Return [x, y] of the center of cell containing provided text 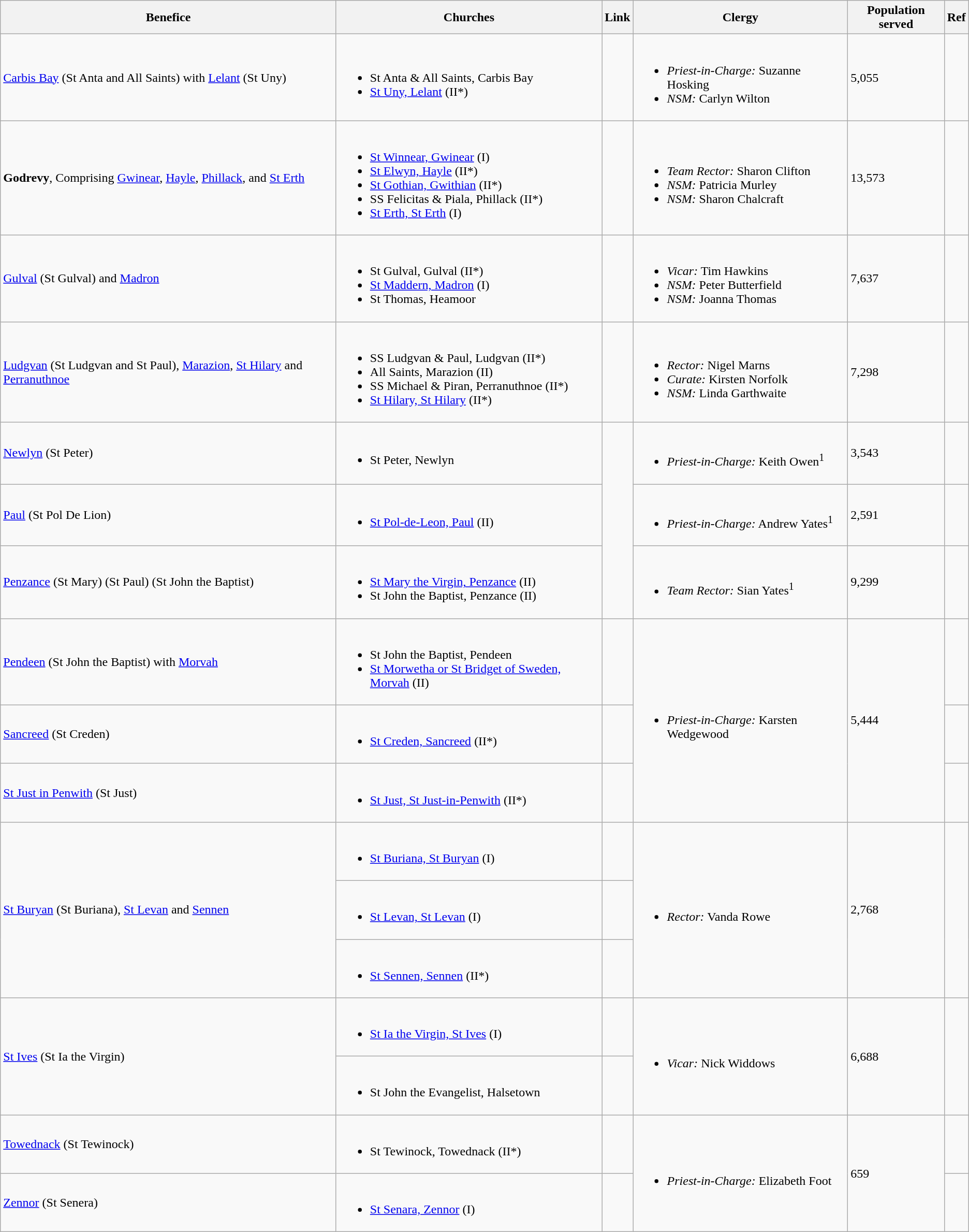
St Peter, Newlyn [469, 453]
Priest-in-Charge: Elizabeth Foot [740, 1173]
Penzance (St Mary) (St Paul) (St John the Baptist) [169, 582]
Rector: Nigel MarnsCurate: Kirsten NorfolkNSM: Linda Garthwaite [740, 372]
2,768 [896, 909]
Towednack (St Tewinock) [169, 1144]
5,444 [896, 720]
St Senara, Zennor (I) [469, 1202]
St Just, St Just-in-Penwith (II*) [469, 792]
St Ia the Virgin, St Ives (I) [469, 1027]
Newlyn (St Peter) [169, 453]
St John the Evangelist, Halsetown [469, 1085]
Priest-in-Charge: Andrew Yates1 [740, 515]
Team Rector: Sharon CliftonNSM: Patricia MurleyNSM: Sharon Chalcraft [740, 178]
St Levan, St Levan (I) [469, 909]
Link [618, 18]
Priest-in-Charge: Suzanne HoskingNSM: Carlyn Wilton [740, 78]
Zennor (St Senera) [169, 1202]
Ref [957, 18]
St Buriana, St Buryan (I) [469, 851]
Clergy [740, 18]
Gulval (St Gulval) and Madron [169, 279]
St John the Baptist, PendeenSt Morwetha or St Bridget of Sweden, Morvah (II) [469, 662]
St Gulval, Gulval (II*)St Maddern, Madron (I)St Thomas, Heamoor [469, 279]
Priest-in-Charge: Karsten Wedgewood [740, 720]
Priest-in-Charge: Keith Owen1 [740, 453]
SS Ludgvan & Paul, Ludgvan (II*)All Saints, Marazion (II)SS Michael & Piran, Perranuthnoe (II*)St Hilary, St Hilary (II*) [469, 372]
St Tewinock, Towednack (II*) [469, 1144]
Team Rector: Sian Yates1 [740, 582]
Sancreed (St Creden) [169, 734]
3,543 [896, 453]
Benefice [169, 18]
6,688 [896, 1056]
Vicar: Nick Widdows [740, 1056]
Godrevy, Comprising Gwinear, Hayle, Phillack, and St Erth [169, 178]
7,298 [896, 372]
St Sennen, Sennen (II*) [469, 968]
Vicar: Tim HawkinsNSM: Peter ButterfieldNSM: Joanna Thomas [740, 279]
St Just in Penwith (St Just) [169, 792]
St Anta & All Saints, Carbis BaySt Uny, Lelant (II*) [469, 78]
Rector: Vanda Rowe [740, 909]
7,637 [896, 279]
St Buryan (St Buriana), St Levan and Sennen [169, 909]
Paul (St Pol De Lion) [169, 515]
St Creden, Sancreed (II*) [469, 734]
5,055 [896, 78]
Carbis Bay (St Anta and All Saints) with Lelant (St Uny) [169, 78]
Ludgvan (St Ludgvan and St Paul), Marazion, St Hilary and Perranuthnoe [169, 372]
Pendeen (St John the Baptist) with Morvah [169, 662]
St Mary the Virgin, Penzance (II)St John the Baptist, Penzance (II) [469, 582]
13,573 [896, 178]
Population served [896, 18]
St Pol-de-Leon, Paul (II) [469, 515]
St Winnear, Gwinear (I)St Elwyn, Hayle (II*)St Gothian, Gwithian (II*)SS Felicitas & Piala, Phillack (II*)St Erth, St Erth (I) [469, 178]
Churches [469, 18]
659 [896, 1173]
9,299 [896, 582]
St Ives (St Ia the Virgin) [169, 1056]
2,591 [896, 515]
